Output the [X, Y] coordinate of the center of the cell containing the given text.  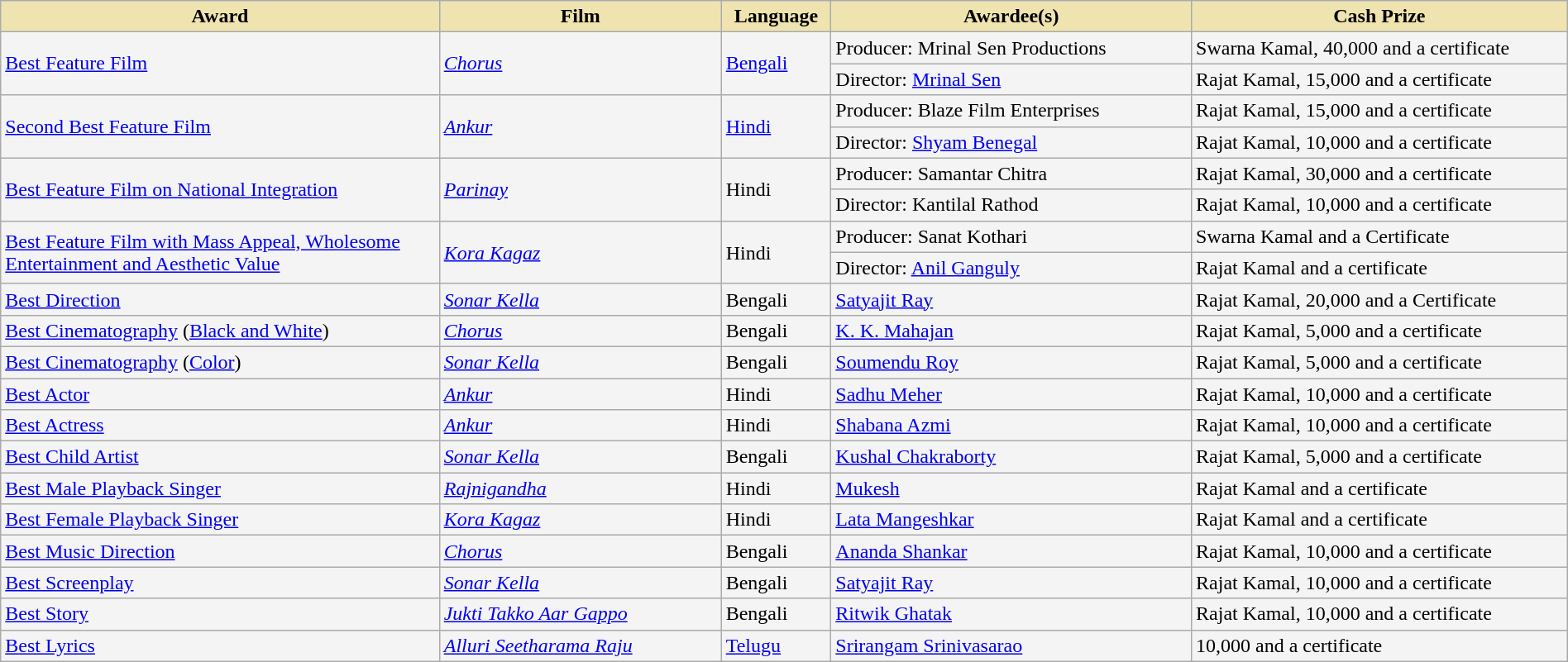
Best Screenplay [220, 583]
Producer: Sanat Kothari [1011, 236]
Second Best Feature Film [220, 126]
Best Child Artist [220, 457]
Parinay [581, 189]
Rajat Kamal, 20,000 and a Certificate [1379, 299]
Producer: Samantar Chitra [1011, 174]
Swarna Kamal, 40,000 and a certificate [1379, 48]
Best Female Playback Singer [220, 520]
Award [220, 17]
Rajat Kamal, 30,000 and a certificate [1379, 174]
Jukti Takko Aar Gappo [581, 614]
10,000 and a certificate [1379, 645]
Sadhu Meher [1011, 394]
Best Feature Film on National Integration [220, 189]
Mukesh [1011, 488]
Best Lyrics [220, 645]
K. K. Mahajan [1011, 331]
Kushal Chakraborty [1011, 457]
Best Story [220, 614]
Film [581, 17]
Language [776, 17]
Srirangam Srinivasarao [1011, 645]
Ritwik Ghatak [1011, 614]
Producer: Blaze Film Enterprises [1011, 111]
Best Direction [220, 299]
Producer: Mrinal Sen Productions [1011, 48]
Best Actor [220, 394]
Ananda Shankar [1011, 551]
Best Music Direction [220, 551]
Best Cinematography (Color) [220, 362]
Director: Kantilal Rathod [1011, 205]
Swarna Kamal and a Certificate [1379, 236]
Telugu [776, 645]
Best Male Playback Singer [220, 488]
Cash Prize [1379, 17]
Director: Shyam Benegal [1011, 142]
Shabana Azmi [1011, 426]
Best Feature Film [220, 64]
Best Actress [220, 426]
Best Cinematography (Black and White) [220, 331]
Awardee(s) [1011, 17]
Director: Mrinal Sen [1011, 79]
Alluri Seetharama Raju [581, 645]
Rajnigandha [581, 488]
Lata Mangeshkar [1011, 520]
Soumendu Roy [1011, 362]
Director: Anil Ganguly [1011, 268]
Best Feature Film with Mass Appeal, Wholesome Entertainment and Aesthetic Value [220, 252]
